Determine the (x, y) coordinate at the center of the cell enclosing the given text.  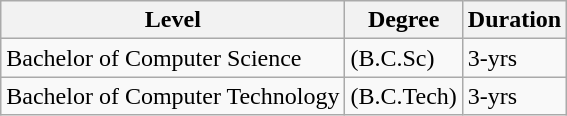
(B.C.Sc) (404, 58)
Degree (404, 20)
Duration (514, 20)
Bachelor of Computer Technology (173, 96)
Bachelor of Computer Science (173, 58)
(B.C.Tech) (404, 96)
Level (173, 20)
